Provide the [x, y] coordinate of the cell's center where the given text is located.  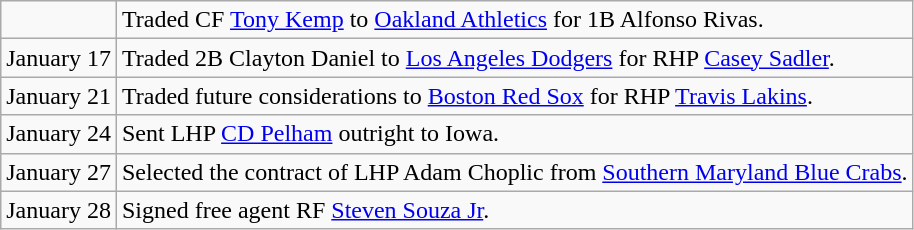
January 28 [59, 210]
January 17 [59, 58]
January 27 [59, 172]
Sent LHP CD Pelham outright to Iowa. [514, 134]
January 21 [59, 96]
January 24 [59, 134]
Signed free agent RF Steven Souza Jr. [514, 210]
Traded future considerations to Boston Red Sox for RHP Travis Lakins. [514, 96]
Traded CF Tony Kemp to Oakland Athletics for 1B Alfonso Rivas. [514, 20]
Selected the contract of LHP Adam Choplic from Southern Maryland Blue Crabs. [514, 172]
Traded 2B Clayton Daniel to Los Angeles Dodgers for RHP Casey Sadler. [514, 58]
